Locate the cell with the specified text and output its [x, y] center coordinate. 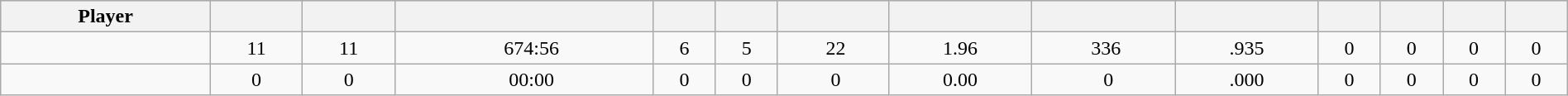
Player [106, 17]
5 [746, 48]
336 [1103, 48]
.000 [1247, 79]
6 [685, 48]
0.00 [959, 79]
674:56 [523, 48]
22 [833, 48]
.935 [1247, 48]
00:00 [523, 79]
1.96 [959, 48]
